Detect which cell encompasses the target text, then output its (X, Y) center coordinate. 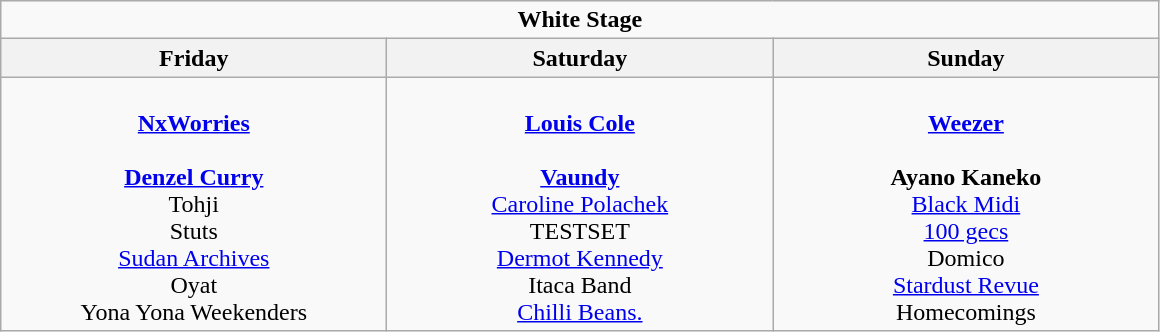
Saturday (580, 58)
Louis Cole Vaundy Caroline Polachek TESTSET Dermot Kennedy Itaca Band Chilli Beans. (580, 204)
White Stage (580, 20)
Sunday (966, 58)
Friday (194, 58)
NxWorries Denzel Curry Tohji Stuts Sudan Archives Oyat Yona Yona Weekenders (194, 204)
Weezer Ayano Kaneko Black Midi 100 gecs Domico Stardust Revue Homecomings (966, 204)
